Find where the given text appears and provide that cell's center as (x, y) coordinate. 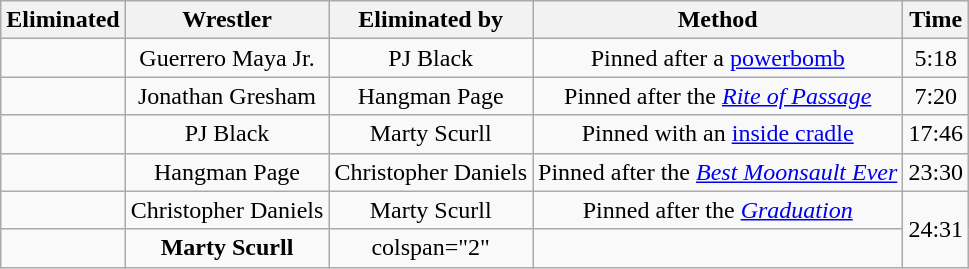
24:31 (936, 229)
23:30 (936, 172)
Guerrero Maya Jr. (227, 58)
Time (936, 20)
Eliminated (63, 20)
7:20 (936, 96)
colspan="2" (431, 248)
Pinned after the Graduation (718, 210)
Eliminated by (431, 20)
Jonathan Gresham (227, 96)
Pinned after a powerbomb (718, 58)
Wrestler (227, 20)
5:18 (936, 58)
Pinned after the Rite of Passage (718, 96)
Pinned with an inside cradle (718, 134)
Method (718, 20)
Pinned after the Best Moonsault Ever (718, 172)
17:46 (936, 134)
